Pinpoint the cell where the given text exists, returning its [x, y] midpoint coordinate. 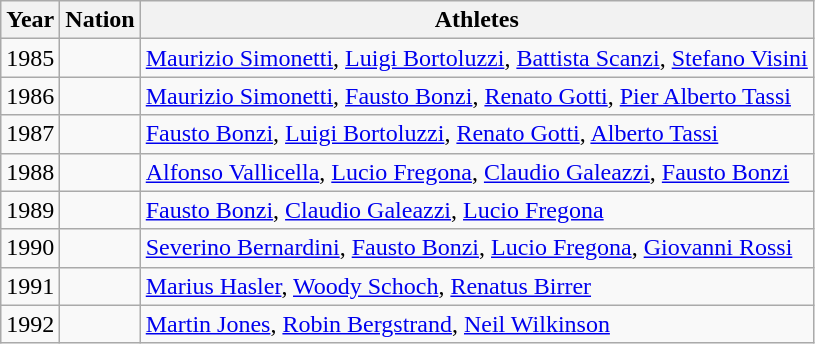
Martin Jones, Robin Bergstrand, Neil Wilkinson [476, 324]
1992 [30, 324]
1988 [30, 172]
Marius Hasler, Woody Schoch, Renatus Birrer [476, 286]
Maurizio Simonetti, Luigi Bortoluzzi, Battista Scanzi, Stefano Visini [476, 58]
Year [30, 20]
1991 [30, 286]
Maurizio Simonetti, Fausto Bonzi, Renato Gotti, Pier Alberto Tassi [476, 96]
1986 [30, 96]
Athletes [476, 20]
1985 [30, 58]
Severino Bernardini, Fausto Bonzi, Lucio Fregona, Giovanni Rossi [476, 248]
Nation [100, 20]
1990 [30, 248]
Fausto Bonzi, Luigi Bortoluzzi, Renato Gotti, Alberto Tassi [476, 134]
Alfonso Vallicella, Lucio Fregona, Claudio Galeazzi, Fausto Bonzi [476, 172]
Fausto Bonzi, Claudio Galeazzi, Lucio Fregona [476, 210]
1987 [30, 134]
1989 [30, 210]
